Scan for the cell matching the given text and deliver its (x, y) coordinate at center. 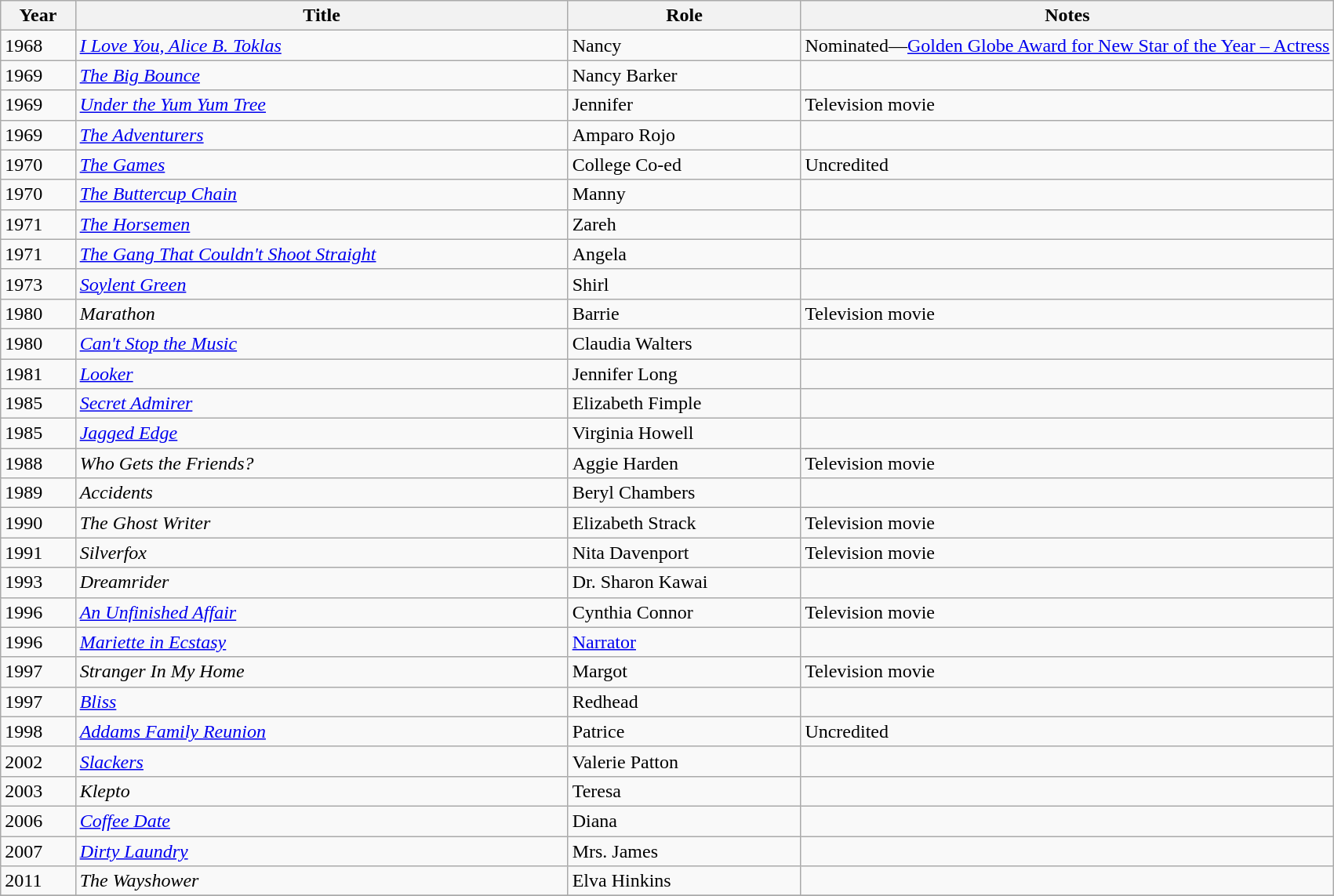
Narrator (684, 642)
1981 (38, 374)
Bliss (322, 702)
Klepto (322, 791)
Addams Family Reunion (322, 731)
Nita Davenport (684, 553)
1988 (38, 463)
Angela (684, 254)
Diana (684, 821)
The Games (322, 165)
I Love You, Alice B. Toklas (322, 45)
1989 (38, 493)
The Wayshower (322, 881)
Amparo Rojo (684, 135)
Elizabeth Fimple (684, 404)
2002 (38, 761)
Jennifer Long (684, 374)
1991 (38, 553)
Soylent Green (322, 284)
2003 (38, 791)
Dirty Laundry (322, 851)
Stranger In My Home (322, 672)
Year (38, 16)
Claudia Walters (684, 343)
The Buttercup Chain (322, 194)
Under the Yum Yum Tree (322, 105)
Nominated—Golden Globe Award for New Star of the Year – Actress (1067, 45)
Nancy (684, 45)
The Gang That Couldn't Shoot Straight (322, 254)
Redhead (684, 702)
1998 (38, 731)
Dr. Sharon Kawai (684, 582)
Virginia Howell (684, 433)
Mrs. James (684, 851)
Marathon (322, 314)
Jennifer (684, 105)
The Big Bounce (322, 75)
2007 (38, 851)
1973 (38, 284)
Patrice (684, 731)
Coffee Date (322, 821)
Margot (684, 672)
Barrie (684, 314)
Looker (322, 374)
Mariette in Ecstasy (322, 642)
Title (322, 16)
Jagged Edge (322, 433)
1990 (38, 523)
Elva Hinkins (684, 881)
Zareh (684, 224)
1968 (38, 45)
Silverfox (322, 553)
Role (684, 16)
Slackers (322, 761)
Secret Admirer (322, 404)
Beryl Chambers (684, 493)
Valerie Patton (684, 761)
College Co-ed (684, 165)
Dreamrider (322, 582)
Teresa (684, 791)
Shirl (684, 284)
Manny (684, 194)
Notes (1067, 16)
Aggie Harden (684, 463)
2006 (38, 821)
1993 (38, 582)
An Unfinished Affair (322, 612)
Cynthia Connor (684, 612)
The Ghost Writer (322, 523)
Who Gets the Friends? (322, 463)
2011 (38, 881)
The Horsemen (322, 224)
Can't Stop the Music (322, 343)
Accidents (322, 493)
The Adventurers (322, 135)
Elizabeth Strack (684, 523)
Nancy Barker (684, 75)
